Provide the (X, Y) coordinate of the cell's center where the given text is located.  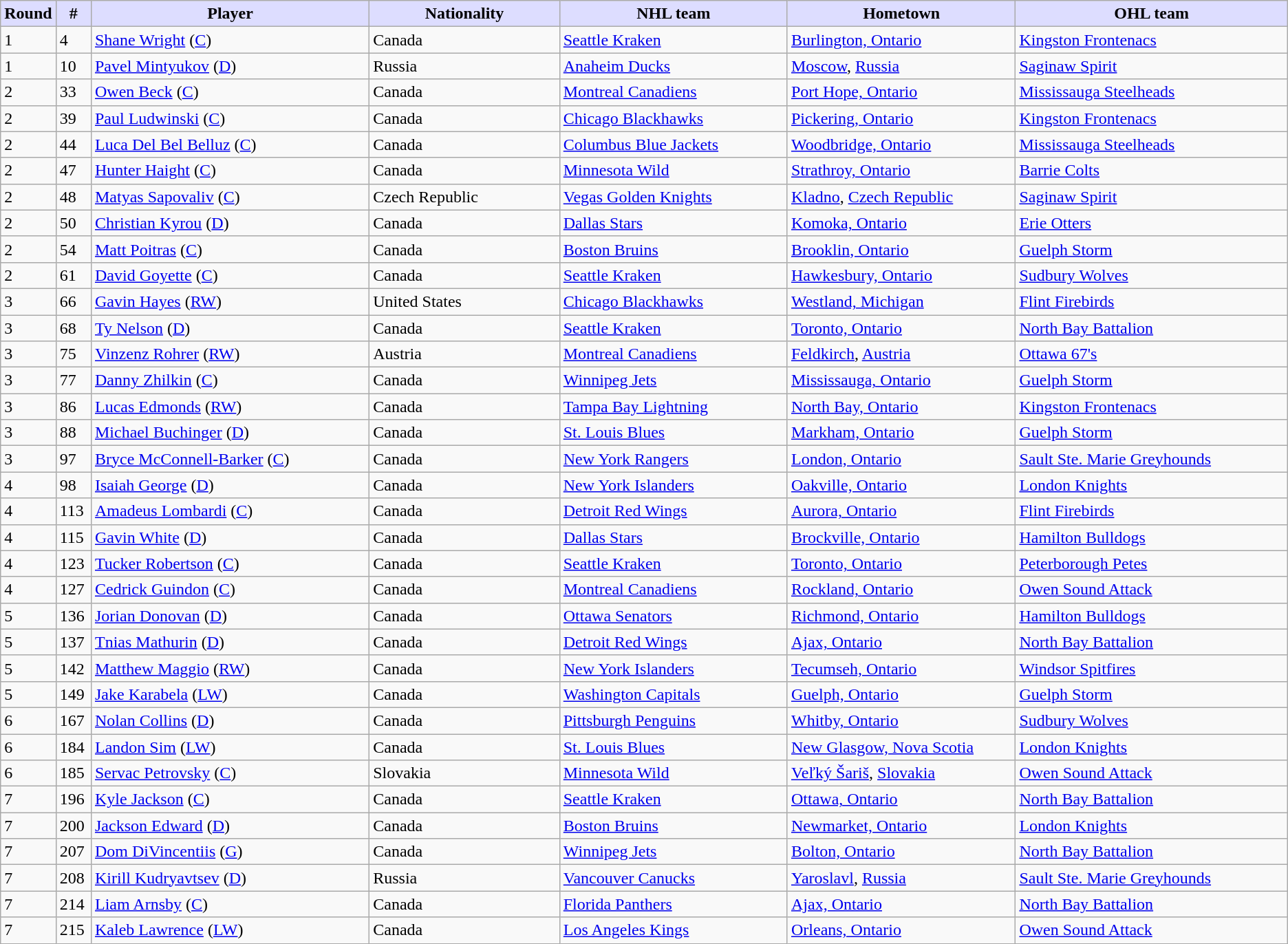
# (73, 14)
Oakville, Ontario (901, 485)
50 (73, 223)
Windsor Spitfires (1152, 668)
61 (73, 275)
Feldkirch, Austria (901, 354)
215 (73, 930)
Kyle Jackson (C) (230, 800)
77 (73, 380)
Bolton, Ontario (901, 852)
Matthew Maggio (RW) (230, 668)
David Goyette (C) (230, 275)
88 (73, 433)
Hawkesbury, Ontario (901, 275)
Dom DiVincentiis (G) (230, 852)
Westland, Michigan (901, 301)
167 (73, 720)
Ottawa Senators (673, 616)
Shane Wright (C) (230, 40)
127 (73, 590)
98 (73, 485)
Anaheim Ducks (673, 66)
48 (73, 197)
Columbus Blue Jackets (673, 144)
Luca Del Bel Belluz (C) (230, 144)
Landon Sim (LW) (230, 747)
Barrie Colts (1152, 171)
54 (73, 249)
Czech Republic (465, 197)
NHL team (673, 14)
33 (73, 92)
Austria (465, 354)
Tecumseh, Ontario (901, 668)
Guelph, Ontario (901, 694)
Mississauga, Ontario (901, 380)
Erie Otters (1152, 223)
New York Rangers (673, 459)
Nationality (465, 14)
Matt Poitras (C) (230, 249)
149 (73, 694)
Yaroslavl, Russia (901, 878)
137 (73, 642)
Burlington, Ontario (901, 40)
66 (73, 301)
Nolan Collins (D) (230, 720)
Peterborough Petes (1152, 564)
Pavel Mintyukov (D) (230, 66)
47 (73, 171)
Orleans, Ontario (901, 930)
Matyas Sapovaliv (C) (230, 197)
Cedrick Guindon (C) (230, 590)
Brockville, Ontario (901, 537)
Hunter Haight (C) (230, 171)
Komoka, Ontario (901, 223)
Liam Arnsby (C) (230, 904)
Florida Panthers (673, 904)
London, Ontario (901, 459)
185 (73, 773)
Vinzenz Rohrer (RW) (230, 354)
Vegas Golden Knights (673, 197)
207 (73, 852)
184 (73, 747)
Danny Zhilkin (C) (230, 380)
Christian Kyrou (D) (230, 223)
208 (73, 878)
Owen Beck (C) (230, 92)
136 (73, 616)
OHL team (1152, 14)
10 (73, 66)
Kaleb Lawrence (LW) (230, 930)
Michael Buchinger (D) (230, 433)
39 (73, 118)
Kirill Kudryavtsev (D) (230, 878)
Ottawa, Ontario (901, 800)
Hometown (901, 14)
97 (73, 459)
Bryce McConnell-Barker (C) (230, 459)
Vancouver Canucks (673, 878)
Rockland, Ontario (901, 590)
Jorian Donovan (D) (230, 616)
Port Hope, Ontario (901, 92)
Strathroy, Ontario (901, 171)
Brooklin, Ontario (901, 249)
Lucas Edmonds (RW) (230, 407)
New Glasgow, Nova Scotia (901, 747)
68 (73, 328)
44 (73, 144)
Markham, Ontario (901, 433)
Jake Karabela (LW) (230, 694)
Newmarket, Ontario (901, 826)
Tnias Mathurin (D) (230, 642)
Round (28, 14)
Paul Ludwinski (C) (230, 118)
Veľký Šariš, Slovakia (901, 773)
Woodbridge, Ontario (901, 144)
Jackson Edward (D) (230, 826)
214 (73, 904)
75 (73, 354)
142 (73, 668)
Ottawa 67's (1152, 354)
196 (73, 800)
113 (73, 511)
Isaiah George (D) (230, 485)
Moscow, Russia (901, 66)
Richmond, Ontario (901, 616)
Los Angeles Kings (673, 930)
Tucker Robertson (C) (230, 564)
Pittsburgh Penguins (673, 720)
Player (230, 14)
Washington Capitals (673, 694)
Gavin Hayes (RW) (230, 301)
United States (465, 301)
Aurora, Ontario (901, 511)
123 (73, 564)
Tampa Bay Lightning (673, 407)
115 (73, 537)
Ty Nelson (D) (230, 328)
Slovakia (465, 773)
North Bay, Ontario (901, 407)
Amadeus Lombardi (C) (230, 511)
Whitby, Ontario (901, 720)
200 (73, 826)
Gavin White (D) (230, 537)
Servac Petrovsky (C) (230, 773)
Pickering, Ontario (901, 118)
86 (73, 407)
Kladno, Czech Republic (901, 197)
